Output the [x, y] coordinate of the center of the cell containing the given text.  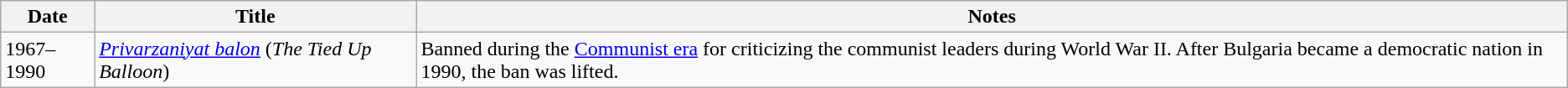
Title [255, 17]
Privarzaniyat balon (The Tied Up Balloon) [255, 60]
1967–1990 [48, 60]
Notes [992, 17]
Date [48, 17]
